Search for the cell housing the specified text and yield its (X, Y) center coordinate. 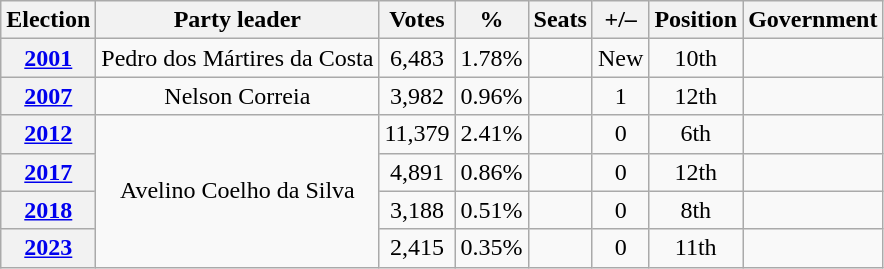
0.51% (492, 210)
2012 (48, 134)
0.86% (492, 172)
Party leader (238, 20)
8th (696, 210)
0.96% (492, 96)
1.78% (492, 58)
6,483 (417, 58)
Pedro dos Mártires da Costa (238, 58)
2.41% (492, 134)
6th (696, 134)
2023 (48, 248)
4,891 (417, 172)
Seats (560, 20)
11th (696, 248)
2018 (48, 210)
3,982 (417, 96)
2007 (48, 96)
Position (696, 20)
2,415 (417, 248)
1 (620, 96)
2001 (48, 58)
3,188 (417, 210)
Election (48, 20)
0.35% (492, 248)
New (620, 58)
Government (813, 20)
2017 (48, 172)
Nelson Correia (238, 96)
% (492, 20)
Avelino Coelho da Silva (238, 191)
+/– (620, 20)
11,379 (417, 134)
Votes (417, 20)
10th (696, 58)
